Determine the [X, Y] coordinate at the center of the cell enclosing the given text.  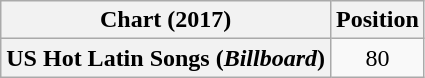
80 [378, 58]
US Hot Latin Songs (Billboard) [166, 58]
Chart (2017) [166, 20]
Position [378, 20]
